Capture the cell that displays the provided text and extract its [X, Y] central coordinate. 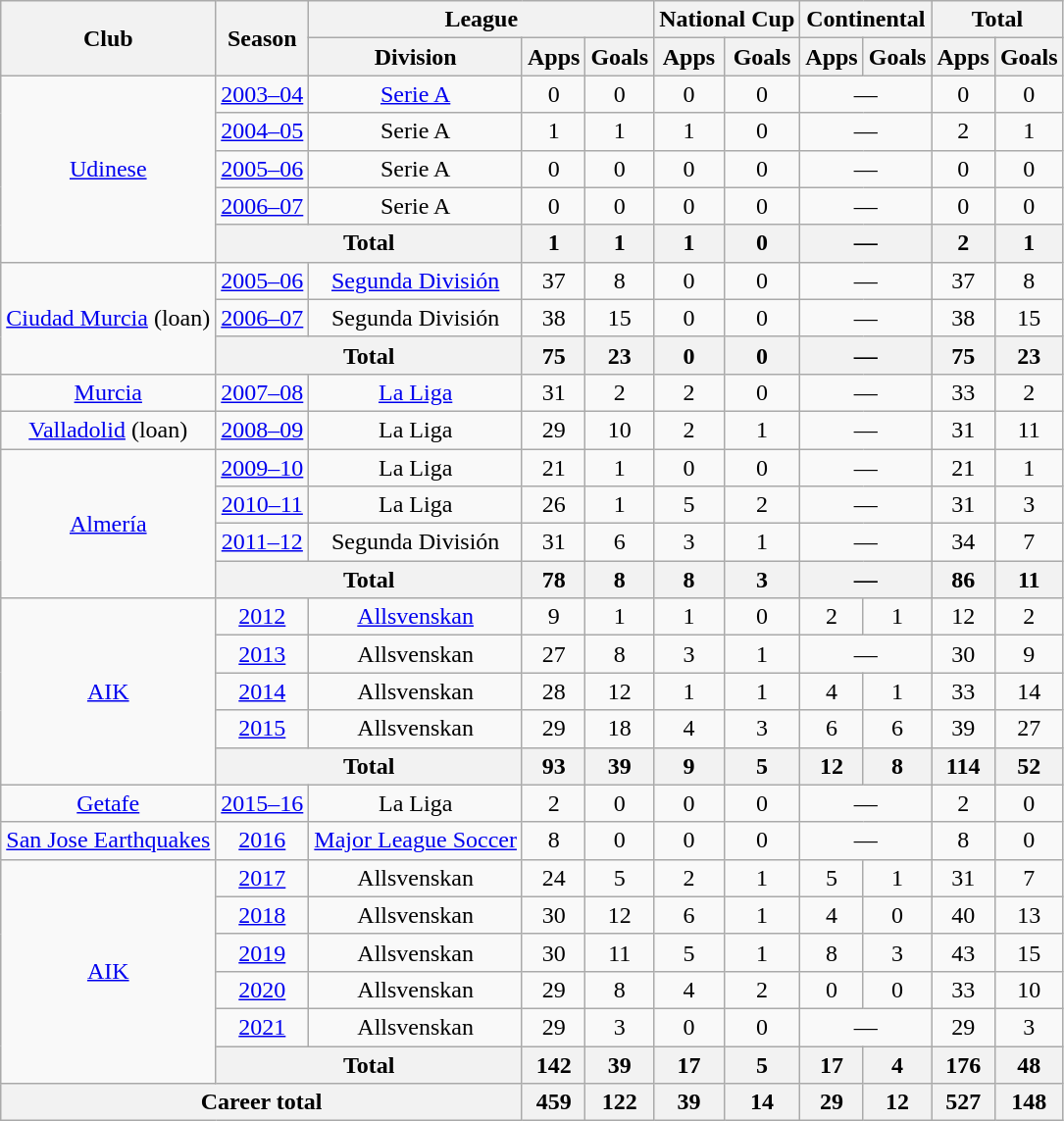
Murcia [108, 392]
86 [963, 580]
2019 [263, 952]
2010–11 [263, 505]
28 [553, 691]
24 [553, 878]
148 [1029, 1102]
527 [963, 1102]
40 [963, 915]
142 [553, 1064]
43 [963, 952]
2004–05 [263, 131]
18 [620, 729]
Valladolid (loan) [108, 430]
48 [1029, 1064]
26 [553, 505]
Club [108, 38]
2007–08 [263, 392]
459 [553, 1102]
Continental [866, 20]
Getafe [108, 803]
Career total [262, 1102]
13 [1029, 915]
2017 [263, 878]
2020 [263, 990]
93 [553, 766]
San Jose Earthquakes [108, 841]
2012 [263, 617]
Season [263, 38]
2015 [263, 729]
114 [963, 766]
2016 [263, 841]
Ciudad Murcia (loan) [108, 318]
Udinese [108, 169]
Division [416, 57]
2003–04 [263, 94]
2018 [263, 915]
78 [553, 580]
2014 [263, 691]
52 [1029, 766]
2011–12 [263, 542]
2021 [263, 1027]
122 [620, 1102]
League [481, 20]
Major League Soccer [416, 841]
Almería [108, 524]
National Cup [728, 20]
176 [963, 1064]
2008–09 [263, 430]
34 [963, 542]
2015–16 [263, 803]
2013 [263, 654]
2009–10 [263, 468]
